Find where the given text appears and provide that cell's center as [X, Y] coordinate. 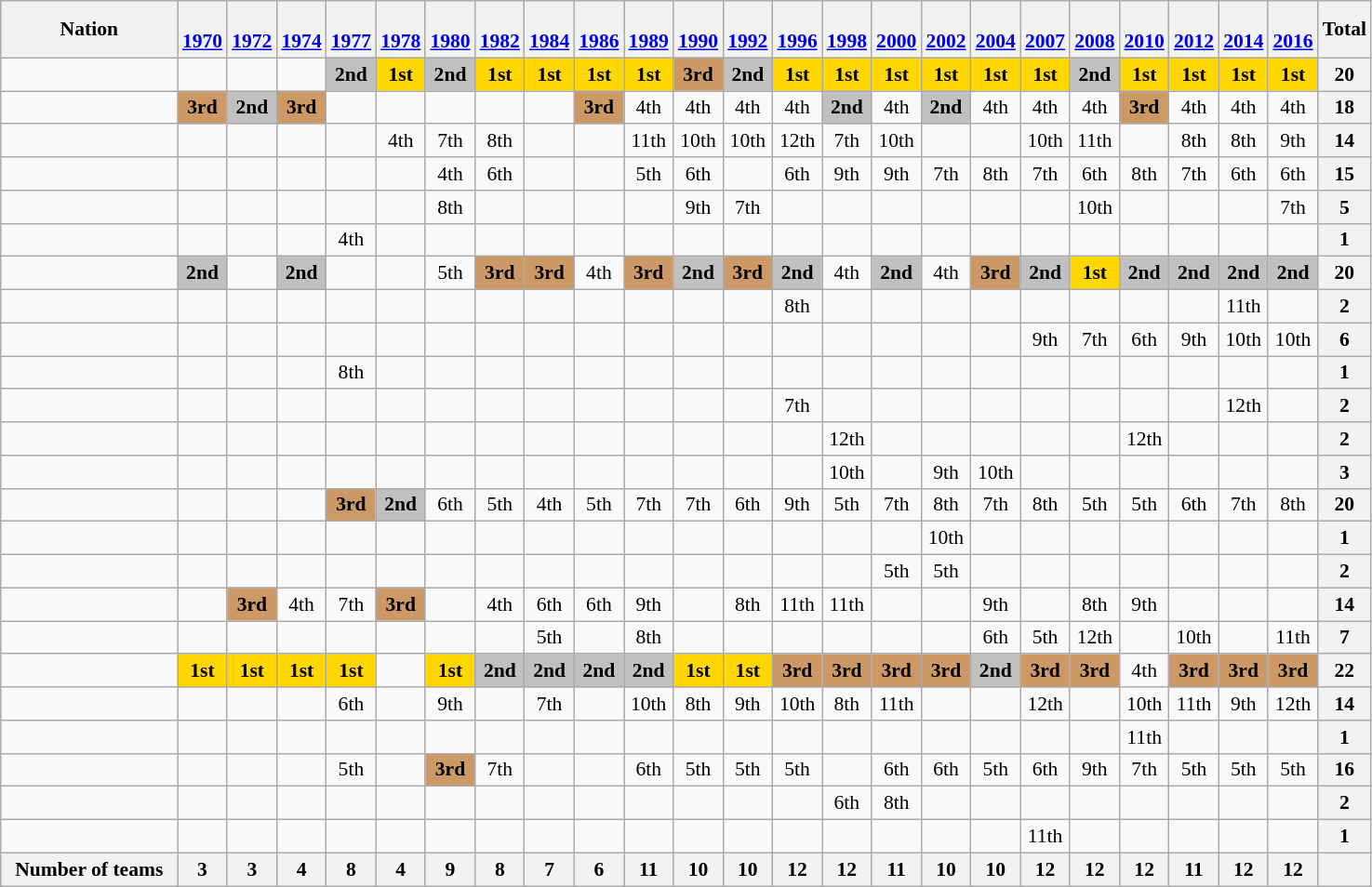
1996 [796, 30]
5 [1345, 207]
1974 [301, 30]
2016 [1293, 30]
2008 [1094, 30]
1970 [203, 30]
1992 [748, 30]
2010 [1144, 30]
2014 [1243, 30]
1986 [599, 30]
1980 [450, 30]
1977 [352, 30]
1990 [698, 30]
1989 [649, 30]
Total [1345, 30]
2000 [897, 30]
18 [1345, 108]
2007 [1046, 30]
1984 [549, 30]
1972 [251, 30]
2002 [945, 30]
1998 [846, 30]
9 [450, 869]
16 [1345, 770]
Nation [89, 30]
Number of teams [89, 869]
2004 [995, 30]
2012 [1194, 30]
15 [1345, 174]
22 [1345, 671]
1978 [400, 30]
1982 [500, 30]
